Capture the cell that displays the provided text and extract its [X, Y] central coordinate. 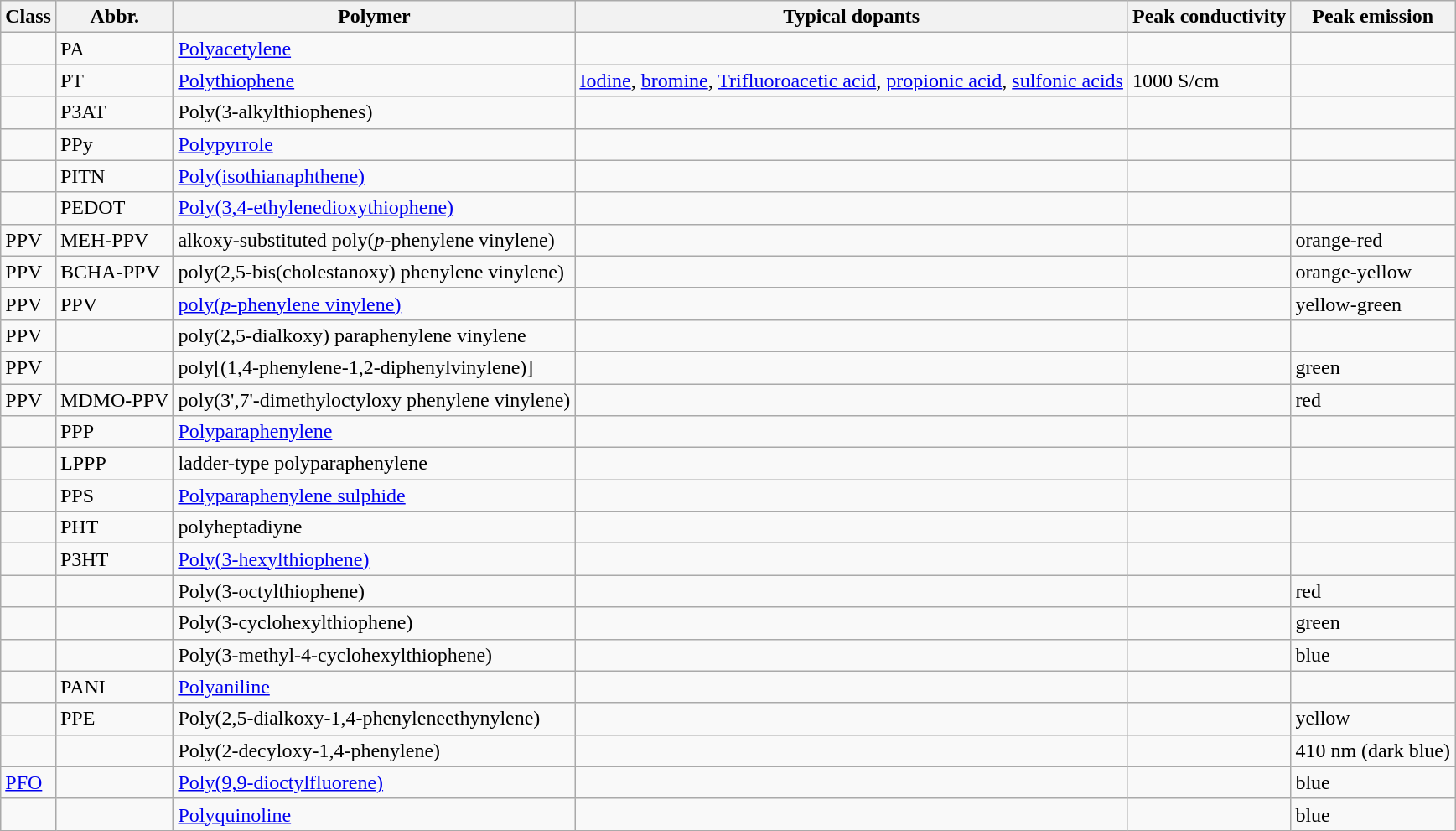
Polyquinoline [374, 814]
Polypyrrole [374, 144]
MEH-PPV [114, 240]
Poly(3,4-ethylenedioxythiophene) [374, 208]
Peak conductivity [1209, 17]
ladder-type polyparaphenylene [374, 464]
P3AT [114, 112]
MDMO-PPV [114, 400]
poly[(1,4-phenylene-1,2-diphenylvinylene)] [374, 367]
Polythiophene [374, 81]
PITN [114, 176]
Peak emission [1373, 17]
Poly(2-decyloxy-1,4-phenylene) [374, 750]
Poly(3-alkylthiophenes) [374, 112]
Poly(3-cyclohexylthiophene) [374, 623]
polyheptadiyne [374, 527]
PT [114, 81]
1000 S/cm [1209, 81]
yellow [1373, 719]
poly(2,5-bis(cholestanoxy) phenylene vinylene) [374, 272]
PEDOT [114, 208]
Typical dopants [852, 17]
PFO [28, 782]
yellow-green [1373, 304]
Poly(isothianaphthene) [374, 176]
Iodine, bromine, Trifluoroacetic acid, propionic acid, sulfonic acids [852, 81]
Class [28, 17]
PHT [114, 527]
Polyacetylene [374, 49]
Poly(3-octylthiophene) [374, 591]
PA [114, 49]
poly(3',7'-dimethyloctyloxy phenylene vinylene) [374, 400]
Abbr. [114, 17]
PPE [114, 719]
Polyparaphenylene [374, 432]
PPP [114, 432]
BCHA-PPV [114, 272]
Polyaniline [374, 687]
PPS [114, 496]
PANI [114, 687]
orange-red [1373, 240]
Poly(2,5-dialkoxy-1,4-phenyleneethynylene) [374, 719]
Poly(3-methyl-4-cyclohexylthiophene) [374, 655]
Polyparaphenylene sulphide [374, 496]
PPy [114, 144]
Poly(3-hexylthiophene) [374, 559]
410 nm (dark blue) [1373, 750]
poly(p-phenylene vinylene) [374, 304]
Poly(9,9-dioctylfluorene) [374, 782]
poly(2,5-dialkoxy) paraphenylene vinylene [374, 335]
alkoxy-substituted poly(p-phenylene vinylene) [374, 240]
P3HT [114, 559]
Polymer [374, 17]
LPPP [114, 464]
orange-yellow [1373, 272]
